Search for the cell housing the specified text and yield its [X, Y] center coordinate. 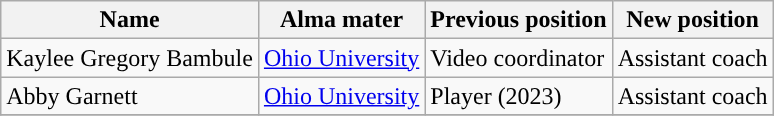
Abby Garnett [130, 96]
Previous position [518, 20]
Alma mater [341, 20]
Name [130, 20]
Player (2023) [518, 96]
New position [692, 20]
Kaylee Gregory Bambule [130, 58]
Video coordinator [518, 58]
